Output the (x, y) coordinate of the center of the cell containing the given text.  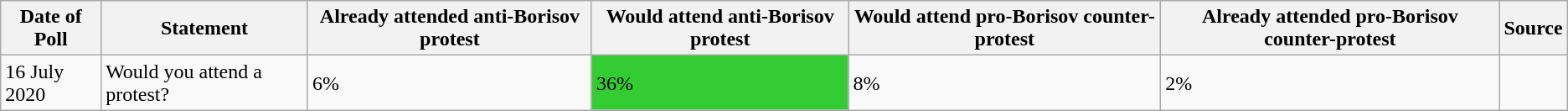
Statement (204, 29)
8% (1005, 82)
2% (1330, 82)
Date of Poll (51, 29)
Would attend pro-Borisov counter-protest (1005, 29)
6% (449, 82)
Would you attend a protest? (204, 82)
Would attend anti-Borisov protest (720, 29)
Source (1533, 29)
16 July 2020 (51, 82)
36% (720, 82)
Already attended anti-Borisov protest (449, 29)
Already attended pro-Borisov counter-protest (1330, 29)
